Detect which cell encompasses the target text, then output its [x, y] center coordinate. 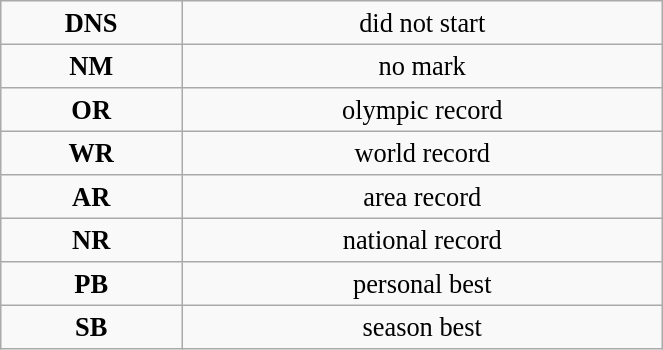
national record [422, 240]
WR [92, 153]
did not start [422, 22]
world record [422, 153]
olympic record [422, 109]
DNS [92, 22]
area record [422, 197]
OR [92, 109]
PB [92, 284]
AR [92, 197]
no mark [422, 66]
NR [92, 240]
NM [92, 66]
season best [422, 327]
personal best [422, 284]
SB [92, 327]
